Output the [X, Y] coordinate of the center of the cell containing the given text.  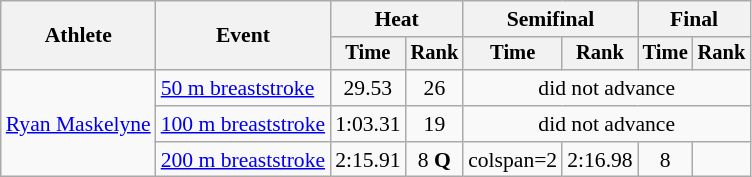
Ryan Maskelyne [78, 124]
26 [435, 88]
1:03.31 [368, 124]
Event [243, 36]
Heat [396, 19]
Athlete [78, 36]
100 m breaststroke [243, 124]
19 [435, 124]
29.53 [368, 88]
Semifinal [550, 19]
50 m breaststroke [243, 88]
Final [694, 19]
